Determine the [x, y] coordinate at the center of the cell enclosing the given text.  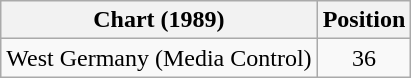
West Germany (Media Control) [159, 58]
36 [364, 58]
Position [364, 20]
Chart (1989) [159, 20]
